Extract the (X, Y) coordinate from the center of the cell holding the provided text.  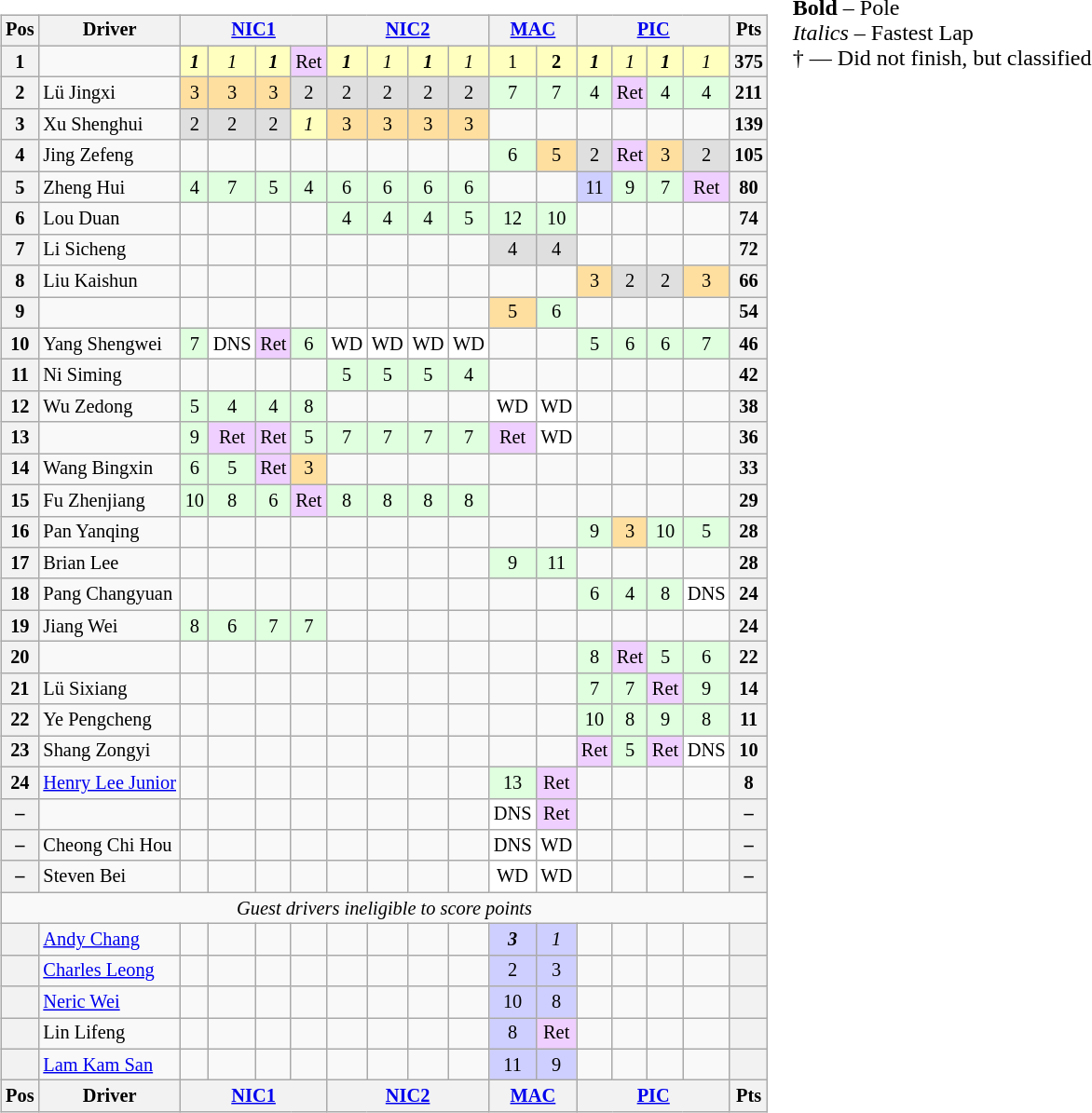
66 (748, 281)
20 (20, 658)
38 (748, 407)
Li Sicheng (109, 250)
211 (748, 93)
Jiang Wei (109, 626)
Guest drivers ineligible to score points (384, 908)
Neric Wei (109, 1002)
Shang Zongyi (109, 752)
Wu Zedong (109, 407)
Brian Lee (109, 563)
29 (748, 500)
Cheong Chi Hou (109, 846)
Ni Siming (109, 375)
Jing Zefeng (109, 156)
Wang Bingxin (109, 469)
Henry Lee Junior (109, 782)
36 (748, 438)
Fu Zhenjiang (109, 500)
Lü Sixiang (109, 688)
80 (748, 187)
18 (20, 594)
15 (20, 500)
21 (20, 688)
Steven Bei (109, 876)
Pang Changyuan (109, 594)
Yang Shengwei (109, 344)
Andy Chang (109, 940)
Xu Shenghui (109, 125)
16 (20, 532)
139 (748, 125)
Lü Jingxi (109, 93)
Zheng Hui (109, 187)
Ye Pengcheng (109, 720)
72 (748, 250)
Charles Leong (109, 970)
23 (20, 752)
19 (20, 626)
Lin Lifeng (109, 1034)
46 (748, 344)
Lam Kam San (109, 1065)
42 (748, 375)
33 (748, 469)
74 (748, 219)
54 (748, 313)
Pan Yanqing (109, 532)
Lou Duan (109, 219)
17 (20, 563)
375 (748, 61)
Liu Kaishun (109, 281)
105 (748, 156)
